Find where the given text appears and provide that cell's center as [x, y] coordinate. 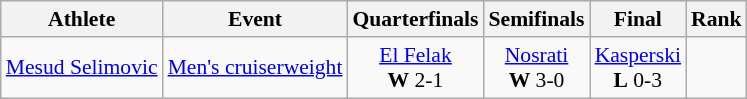
Kasperski L 0-3 [638, 68]
Athlete [82, 19]
Nosrati W 3-0 [536, 68]
Event [256, 19]
Rank [716, 19]
Mesud Selimovic [82, 68]
El Felak W 2-1 [415, 68]
Semifinals [536, 19]
Final [638, 19]
Quarterfinals [415, 19]
Men's cruiserweight [256, 68]
